Scan for the cell matching the given text and deliver its (x, y) coordinate at center. 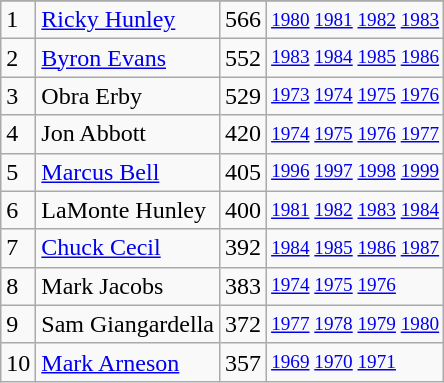
1983 1984 1985 1986 (356, 58)
Chuck Cecil (128, 248)
Mark Arneson (128, 362)
7 (18, 248)
529 (242, 96)
2 (18, 58)
4 (18, 134)
1980 1981 1982 1983 (356, 20)
383 (242, 286)
552 (242, 58)
Marcus Bell (128, 172)
392 (242, 248)
372 (242, 324)
566 (242, 20)
1974 1975 1976 (356, 286)
1974 1975 1976 1977 (356, 134)
1973 1974 1975 1976 (356, 96)
1996 1997 1998 1999 (356, 172)
420 (242, 134)
Mark Jacobs (128, 286)
1984 1985 1986 1987 (356, 248)
8 (18, 286)
400 (242, 210)
1981 1982 1983 1984 (356, 210)
6 (18, 210)
10 (18, 362)
Byron Evans (128, 58)
3 (18, 96)
Sam Giangardella (128, 324)
LaMonte Hunley (128, 210)
1977 1978 1979 1980 (356, 324)
Obra Erby (128, 96)
357 (242, 362)
1969 1970 1971 (356, 362)
405 (242, 172)
5 (18, 172)
Ricky Hunley (128, 20)
Jon Abbott (128, 134)
9 (18, 324)
1 (18, 20)
